For the text-containing cell, return its midpoint in (x, y) coordinate format. 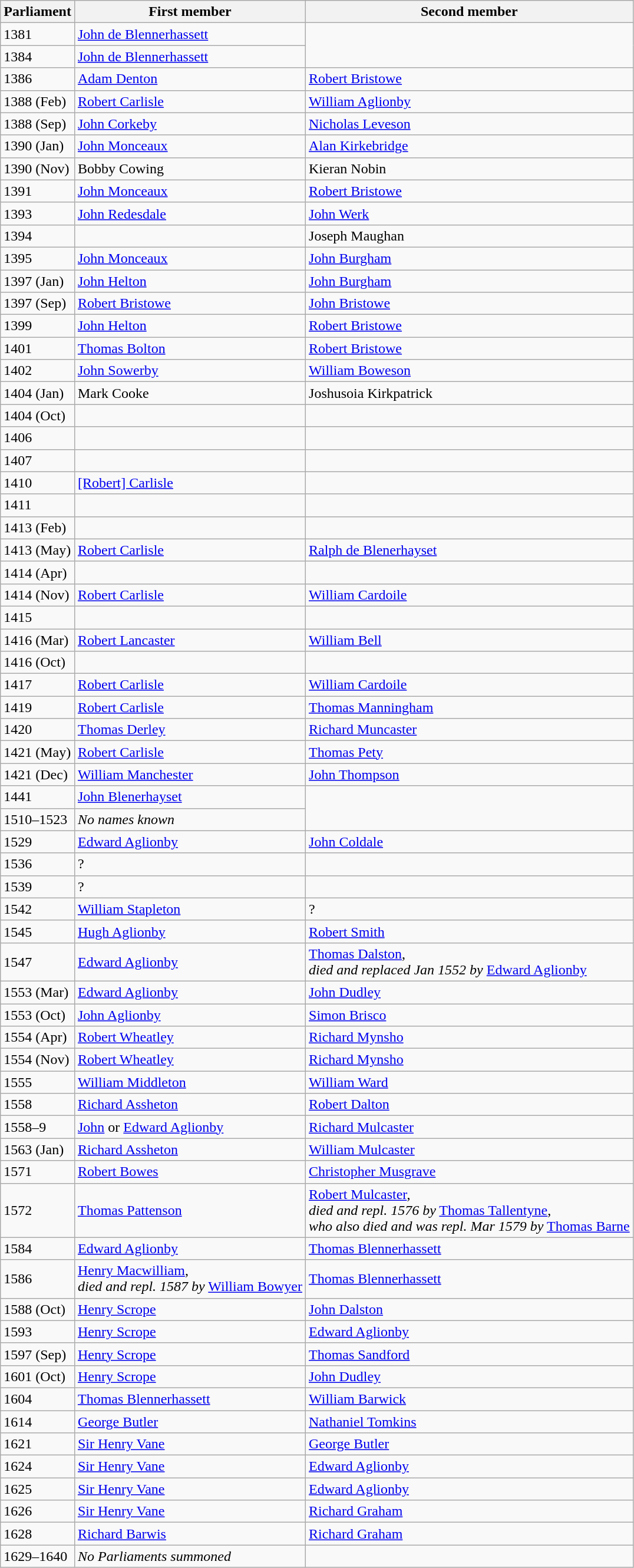
Henry Macwilliam, died and repl. 1587 by William Bowyer (190, 1279)
1390 (Nov) (38, 169)
Thomas Pety (470, 752)
Richard Mulcaster (470, 1127)
1572 (38, 1210)
William Aglionby (470, 101)
1553 (Mar) (38, 992)
Thomas Derley (190, 730)
1416 (Mar) (38, 640)
1381 (38, 34)
1406 (38, 438)
Mark Cooke (190, 393)
Hugh Aglionby (190, 931)
1536 (38, 864)
1397 (Sep) (38, 304)
John Redesdale (190, 213)
1401 (38, 348)
Joshusoia Kirkpatrick (470, 393)
Thomas Dalston, died and replaced Jan 1552 by Edward Aglionby (470, 962)
1601 (Oct) (38, 1376)
Richard Barwis (190, 1534)
1384 (38, 57)
1625 (38, 1489)
1539 (38, 887)
1391 (38, 191)
1413 (Feb) (38, 528)
John Sowerby (190, 371)
William Barwick (470, 1399)
1394 (38, 236)
1626 (38, 1511)
1614 (38, 1421)
1414 (Nov) (38, 595)
[Robert] Carlisle (190, 483)
1586 (38, 1279)
Robert Dalton (470, 1105)
No Parliaments summoned (190, 1556)
1395 (38, 258)
Second member (470, 12)
Alan Kirkebridge (470, 146)
Christopher Musgrave (470, 1172)
Richard Muncaster (470, 730)
1404 (Oct) (38, 416)
1399 (38, 326)
1597 (Sep) (38, 1354)
1421 (May) (38, 752)
1621 (38, 1444)
William Stapleton (190, 909)
William Boweson (470, 371)
1547 (38, 962)
1407 (38, 460)
1628 (38, 1534)
1414 (Apr) (38, 572)
John Thompson (470, 775)
1563 (Jan) (38, 1149)
Robert Bowes (190, 1172)
1390 (Jan) (38, 146)
1555 (38, 1082)
1388 (Sep) (38, 124)
1542 (38, 909)
William Manchester (190, 775)
1554 (Nov) (38, 1060)
Adam Denton (190, 79)
John Blenerhayset (190, 797)
William Mulcaster (470, 1149)
John Bristowe (470, 304)
William Middleton (190, 1082)
1554 (Apr) (38, 1037)
Bobby Cowing (190, 169)
1402 (38, 371)
Joseph Maughan (470, 236)
Nathaniel Tomkins (470, 1421)
William Ward (470, 1082)
1413 (May) (38, 550)
John Dalston (470, 1309)
1553 (Oct) (38, 1014)
Robert Smith (470, 931)
1624 (38, 1467)
1571 (38, 1172)
John Aglionby (190, 1014)
1419 (38, 707)
1421 (Dec) (38, 775)
1558–9 (38, 1127)
John Werk (470, 213)
Robert Lancaster (190, 640)
1545 (38, 931)
No names known (190, 819)
1558 (38, 1105)
John Coldale (470, 842)
1588 (Oct) (38, 1309)
First member (190, 12)
1404 (Jan) (38, 393)
1441 (38, 797)
1397 (Jan) (38, 281)
Thomas Pattenson (190, 1210)
Kieran Nobin (470, 169)
Parliament (38, 12)
1410 (38, 483)
Thomas Bolton (190, 348)
Ralph de Blenerhayset (470, 550)
1629–1640 (38, 1556)
1510–1523 (38, 819)
1388 (Feb) (38, 101)
1416 (Oct) (38, 663)
John Corkeby (190, 124)
1584 (38, 1249)
1529 (38, 842)
1593 (38, 1332)
John or Edward Aglionby (190, 1127)
Simon Brisco (470, 1014)
1417 (38, 685)
Thomas Sandford (470, 1354)
Robert Mulcaster, died and repl. 1576 by Thomas Tallentyne, who also died and was repl. Mar 1579 by Thomas Barne (470, 1210)
1604 (38, 1399)
1411 (38, 505)
1393 (38, 213)
1420 (38, 730)
Thomas Manningham (470, 707)
1415 (38, 617)
1386 (38, 79)
Nicholas Leveson (470, 124)
William Bell (470, 640)
